Capture the cell that displays the provided text and extract its (x, y) central coordinate. 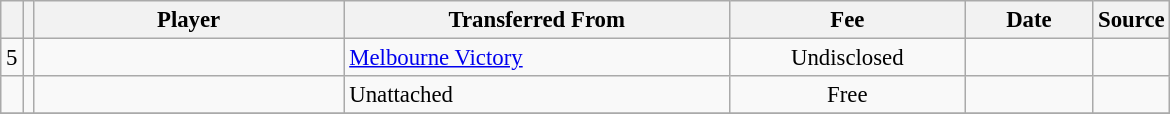
Free (848, 95)
Date (1029, 20)
Player (188, 20)
5 (12, 58)
Undisclosed (848, 58)
Fee (848, 20)
Source (1132, 20)
Melbourne Victory (537, 58)
Unattached (537, 95)
Transferred From (537, 20)
